Capture the cell that displays the provided text and extract its (X, Y) central coordinate. 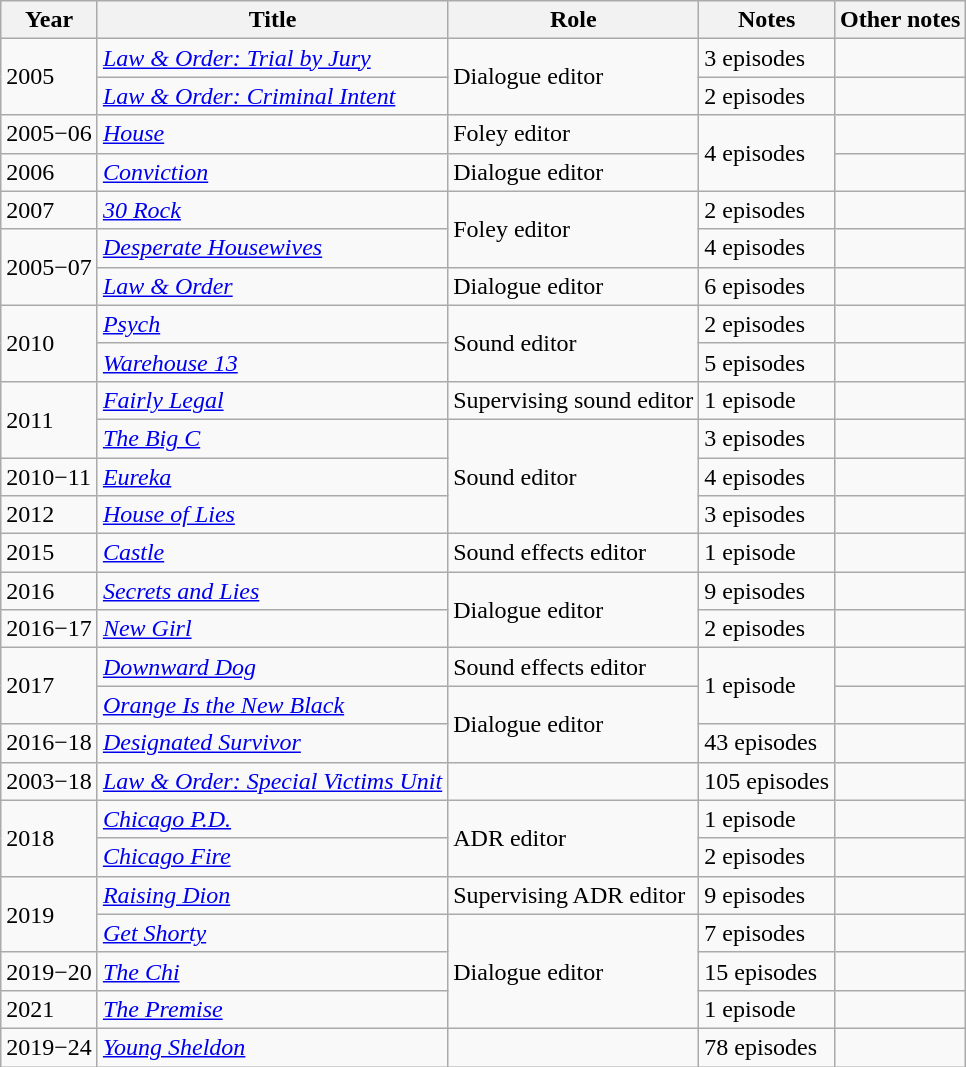
2021 (50, 1009)
2019 (50, 914)
The Chi (272, 971)
Year (50, 20)
Designated Survivor (272, 743)
Downward Dog (272, 667)
Law & Order: Criminal Intent (272, 96)
Law & Order: Special Victims Unit (272, 781)
House (272, 134)
Title (272, 20)
5 episodes (767, 362)
Chicago Fire (272, 857)
6 episodes (767, 286)
2017 (50, 686)
Law & Order (272, 286)
2012 (50, 515)
105 episodes (767, 781)
Role (574, 20)
2015 (50, 553)
ADR editor (574, 838)
Supervising ADR editor (574, 895)
2010−11 (50, 477)
2011 (50, 419)
Young Sheldon (272, 1047)
The Big C (272, 438)
2005−07 (50, 267)
2019−24 (50, 1047)
2005 (50, 77)
2005−06 (50, 134)
Eureka (272, 477)
Chicago P.D. (272, 819)
New Girl (272, 629)
2007 (50, 210)
2016 (50, 591)
2010 (50, 343)
7 episodes (767, 933)
Castle (272, 553)
Orange Is the New Black (272, 705)
2018 (50, 838)
2016−17 (50, 629)
Law & Order: Trial by Jury (272, 58)
Notes (767, 20)
Psych (272, 324)
Other notes (900, 20)
Desperate Housewives (272, 248)
2019−20 (50, 971)
Warehouse 13 (272, 362)
House of Lies (272, 515)
2016−18 (50, 743)
30 Rock (272, 210)
2003−18 (50, 781)
The Premise (272, 1009)
15 episodes (767, 971)
2006 (50, 172)
Conviction (272, 172)
Fairly Legal (272, 400)
Raising Dion (272, 895)
Supervising sound editor (574, 400)
43 episodes (767, 743)
78 episodes (767, 1047)
Get Shorty (272, 933)
Secrets and Lies (272, 591)
